Capture the cell that displays the provided text and extract its [x, y] central coordinate. 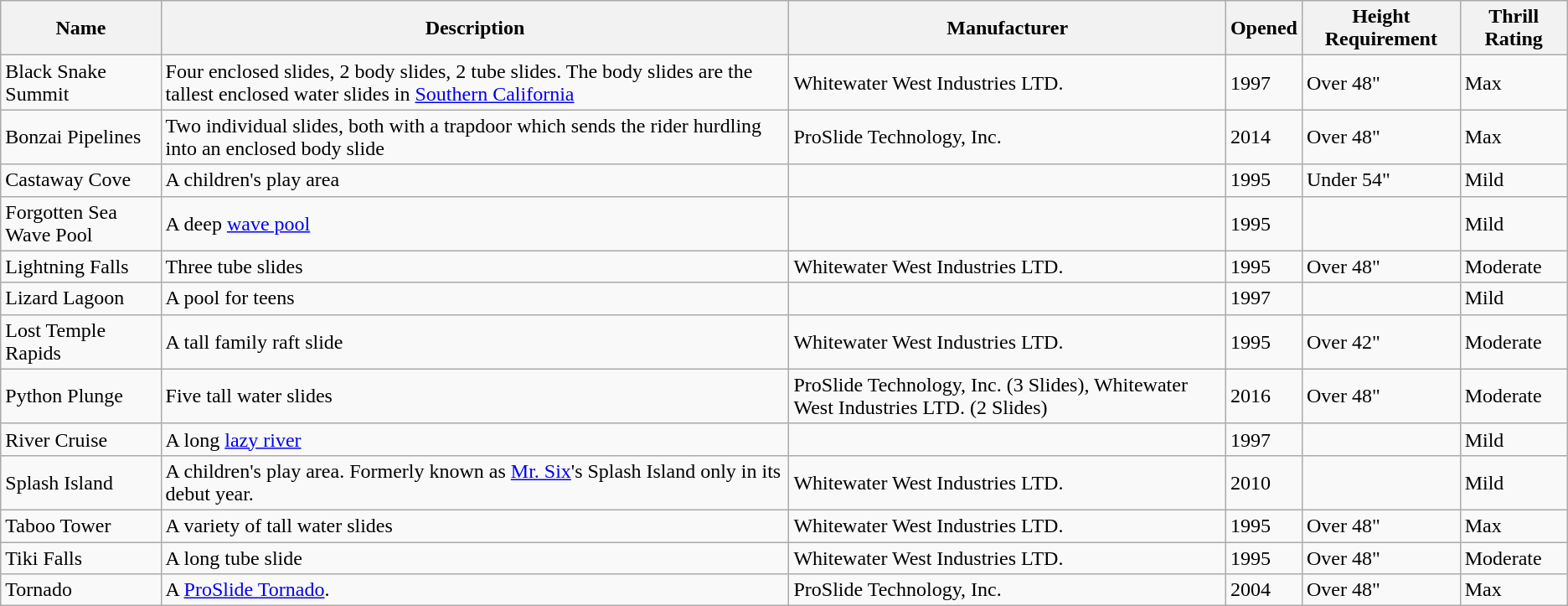
Height Requirement [1380, 28]
Lizard Lagoon [80, 298]
2016 [1263, 396]
2014 [1263, 137]
Opened [1263, 28]
A children's play area. Formerly known as Mr. Six's Splash Island only in its debut year. [475, 483]
Four enclosed slides, 2 body slides, 2 tube slides. The body slides are the tallest enclosed water slides in Southern California [475, 82]
A variety of tall water slides [475, 526]
Description [475, 28]
River Cruise [80, 439]
Tiki Falls [80, 557]
Manufacturer [1008, 28]
Thrill Rating [1514, 28]
Lightning Falls [80, 267]
Splash Island [80, 483]
A long lazy river [475, 439]
Over 42" [1380, 342]
Forgotten Sea Wave Pool [80, 223]
Two individual slides, both with a trapdoor which sends the rider hurdling into an enclosed body slide [475, 137]
2010 [1263, 483]
Three tube slides [475, 267]
A deep wave pool [475, 223]
A children's play area [475, 180]
A ProSlide Tornado. [475, 590]
Under 54" [1380, 180]
ProSlide Technology, Inc. (3 Slides), Whitewater West Industries LTD. (2 Slides) [1008, 396]
A long tube slide [475, 557]
Black Snake Summit [80, 82]
A pool for teens [475, 298]
Lost Temple Rapids [80, 342]
Castaway Cove [80, 180]
Python Plunge [80, 396]
Tornado [80, 590]
Five tall water slides [475, 396]
Name [80, 28]
2004 [1263, 590]
A tall family raft slide [475, 342]
Taboo Tower [80, 526]
Bonzai Pipelines [80, 137]
